From the cell containing the given text, extract its center point as (X, Y) coordinate. 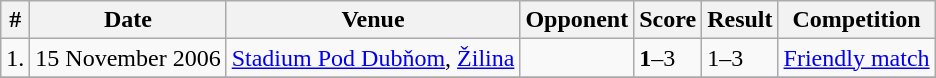
# (16, 20)
Score (668, 20)
Competition (856, 20)
Venue (373, 20)
15 November 2006 (128, 58)
Opponent (577, 20)
Friendly match (856, 58)
Stadium Pod Dubňom, Žilina (373, 58)
Date (128, 20)
Result (740, 20)
1. (16, 58)
